For the text-containing cell, return its midpoint in (x, y) coordinate format. 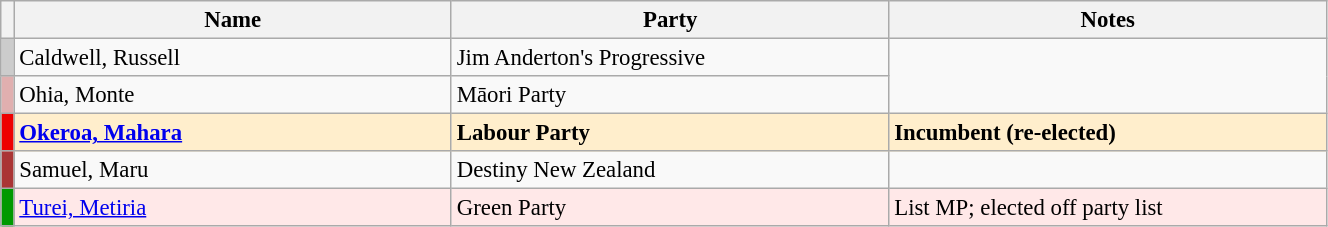
Turei, Metiria (232, 208)
Samuel, Maru (232, 170)
Ohia, Monte (232, 95)
Name (232, 20)
Māori Party (670, 95)
Caldwell, Russell (232, 58)
Labour Party (670, 133)
Okeroa, Mahara (232, 133)
Destiny New Zealand (670, 170)
List MP; elected off party list (1108, 208)
Notes (1108, 20)
Jim Anderton's Progressive (670, 58)
Party (670, 20)
Green Party (670, 208)
Incumbent (re-elected) (1108, 133)
